Output the (x, y) coordinate of the center of the cell containing the given text.  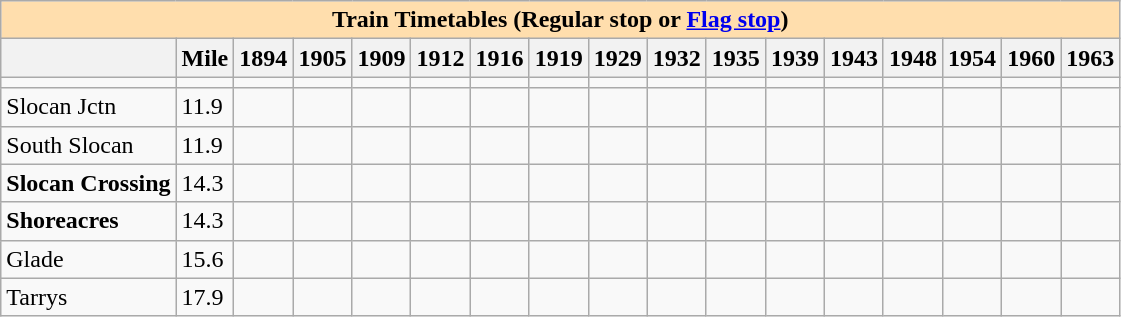
1909 (382, 58)
1943 (854, 58)
Slocan Jctn (88, 107)
Slocan Crossing (88, 183)
1905 (322, 58)
South Slocan (88, 145)
Train Timetables (Regular stop or Flag stop) (560, 20)
1919 (558, 58)
1916 (500, 58)
17.9 (205, 297)
1963 (1090, 58)
1894 (264, 58)
1912 (440, 58)
1935 (736, 58)
Shoreacres (88, 221)
1939 (794, 58)
Glade (88, 259)
Mile (205, 58)
1948 (912, 58)
1954 (972, 58)
Tarrys (88, 297)
1929 (618, 58)
1960 (1032, 58)
1932 (676, 58)
15.6 (205, 259)
